Search for the cell housing the specified text and yield its [x, y] center coordinate. 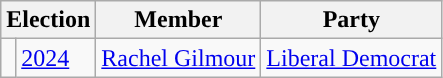
Rachel Gilmour [178, 58]
2024 [56, 58]
Liberal Democrat [352, 58]
Party [352, 20]
Member [178, 20]
Election [48, 20]
